For the text-containing cell, return its midpoint in [X, Y] coordinate format. 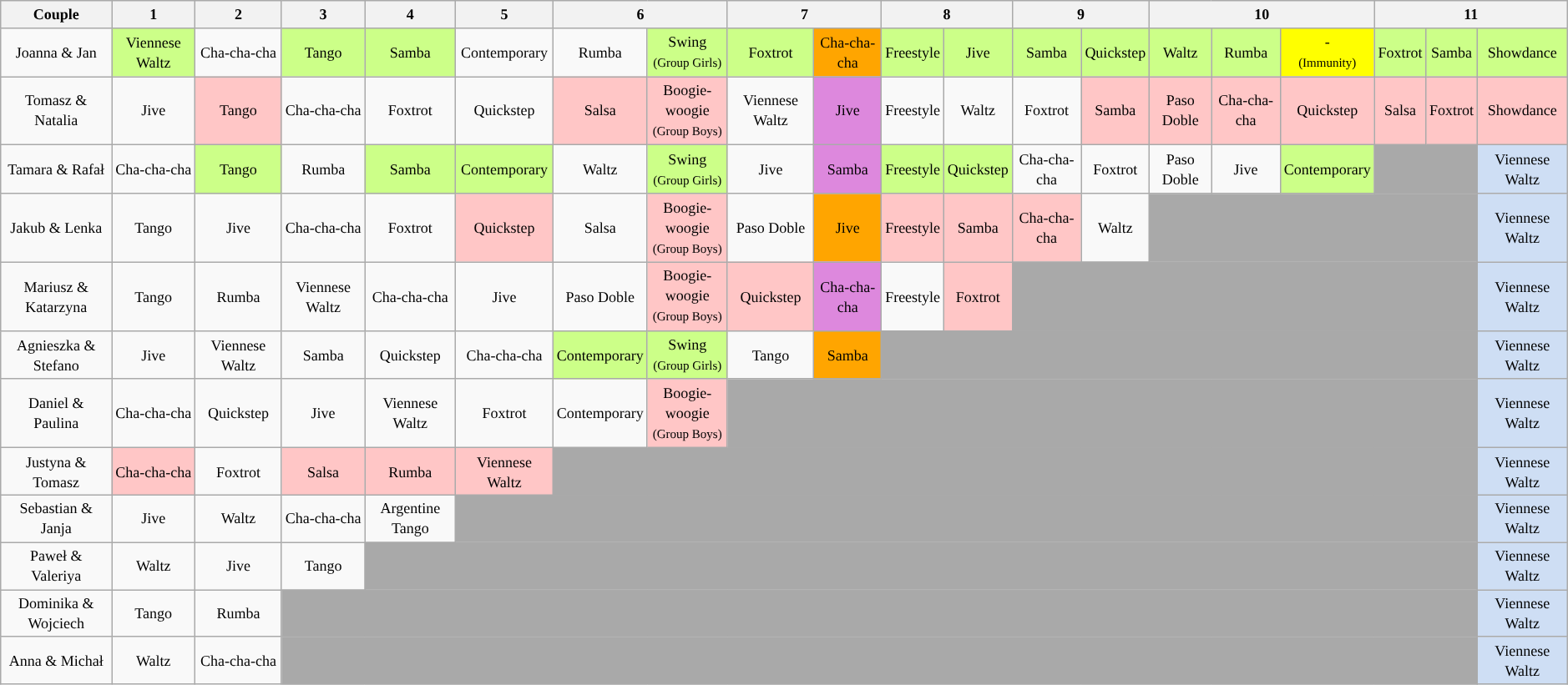
Joanna & Jan [57, 52]
Agnieszka & Stefano [57, 355]
Couple [57, 15]
Sebastian & Janja [57, 519]
-(Immunity) [1328, 52]
Mariusz & Katarzyna [57, 296]
1 [154, 15]
7 [804, 15]
5 [504, 15]
Justyna & Tomasz [57, 472]
10 [1262, 15]
Dominika & Wojciech [57, 614]
2 [239, 15]
8 [947, 15]
3 [323, 15]
9 [1080, 15]
11 [1471, 15]
Jakub & Lenka [57, 228]
Tamara & Rafał [57, 169]
4 [410, 15]
Tomasz & Natalia [57, 111]
6 [640, 15]
Argentine Tango [410, 519]
Paweł & Valeriya [57, 566]
Daniel & Paulina [57, 413]
Anna & Michał [57, 661]
